Pinpoint the cell where the given text exists, returning its (x, y) midpoint coordinate. 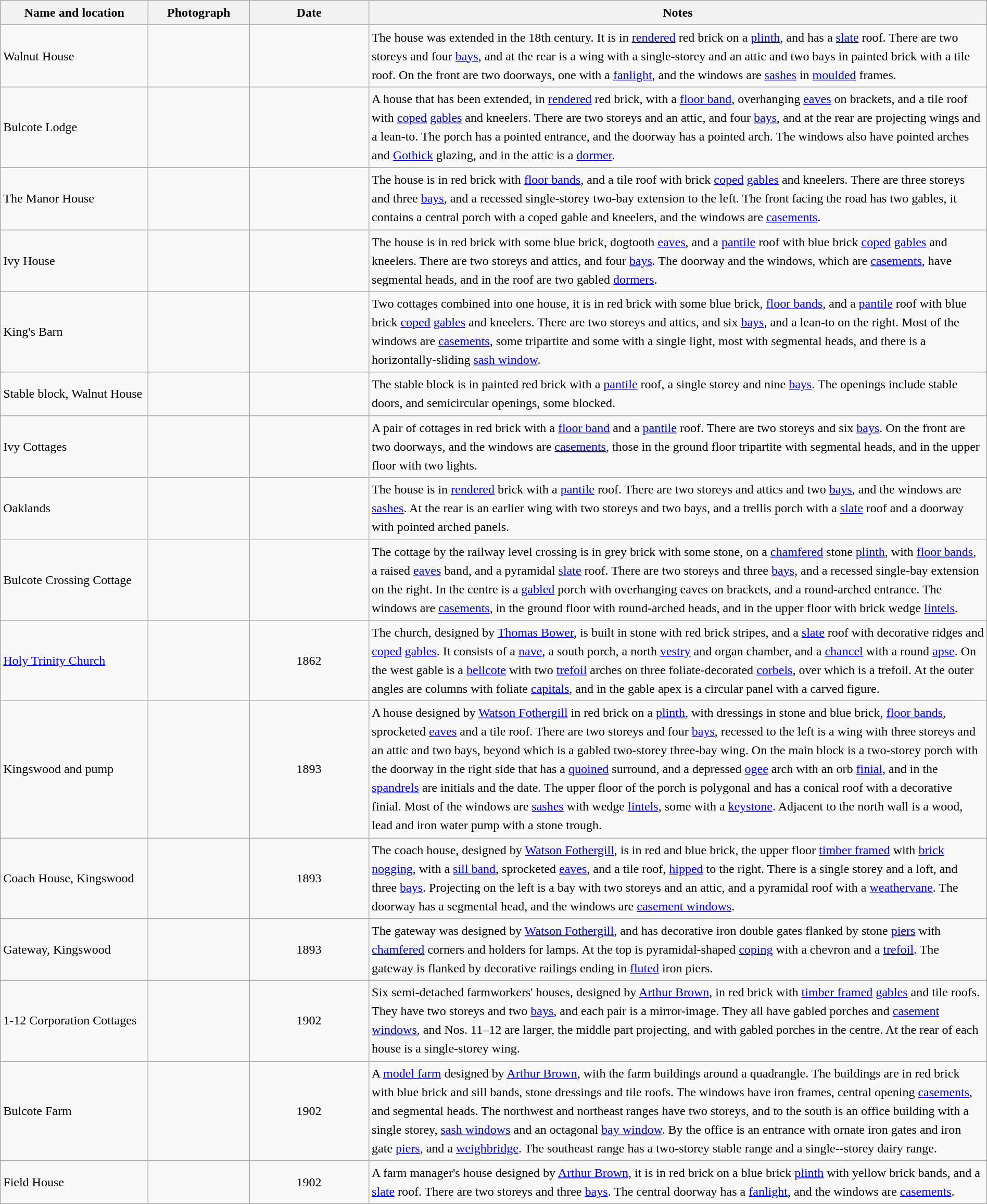
Photograph (199, 12)
Bulcote Crossing Cottage (74, 580)
Field House (74, 1183)
King's Barn (74, 332)
Holy Trinity Church (74, 660)
Name and location (74, 12)
1862 (309, 660)
Date (309, 12)
Bulcote Farm (74, 1111)
1-12 Corporation Cottages (74, 1021)
Kingswood and pump (74, 769)
Ivy House (74, 260)
Oaklands (74, 508)
Walnut House (74, 56)
Stable block, Walnut House (74, 394)
Coach House, Kingswood (74, 879)
Bulcote Lodge (74, 127)
Notes (678, 12)
Ivy Cottages (74, 447)
The Manor House (74, 199)
Gateway, Kingswood (74, 949)
